Determine the [x, y] coordinate at the center of the cell enclosing the given text.  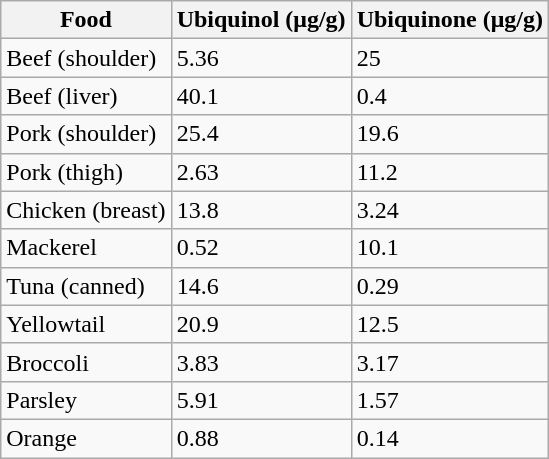
19.6 [450, 134]
3.83 [261, 362]
13.8 [261, 210]
Ubiquinone (μg/g) [450, 20]
Orange [86, 438]
0.52 [261, 248]
3.24 [450, 210]
Pork (thigh) [86, 172]
0.4 [450, 96]
Broccoli [86, 362]
20.9 [261, 324]
0.88 [261, 438]
Yellowtail [86, 324]
25.4 [261, 134]
0.29 [450, 286]
40.1 [261, 96]
3.17 [450, 362]
Food [86, 20]
Chicken (breast) [86, 210]
11.2 [450, 172]
10.1 [450, 248]
12.5 [450, 324]
14.6 [261, 286]
5.36 [261, 58]
Parsley [86, 400]
1.57 [450, 400]
25 [450, 58]
Tuna (canned) [86, 286]
Mackerel [86, 248]
Ubiquinol (μg/g) [261, 20]
5.91 [261, 400]
Pork (shoulder) [86, 134]
0.14 [450, 438]
Beef (liver) [86, 96]
Beef (shoulder) [86, 58]
2.63 [261, 172]
